Pinpoint the cell where the given text exists, returning its (x, y) midpoint coordinate. 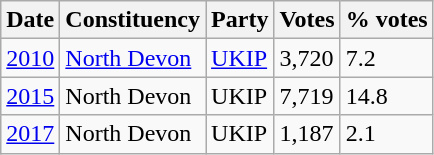
2017 (30, 134)
3,720 (307, 58)
14.8 (386, 96)
2015 (30, 96)
7.2 (386, 58)
Party (240, 20)
Constituency (133, 20)
2.1 (386, 134)
Votes (307, 20)
2010 (30, 58)
7,719 (307, 96)
Date (30, 20)
1,187 (307, 134)
% votes (386, 20)
